For the text-containing cell, return its midpoint in [x, y] coordinate format. 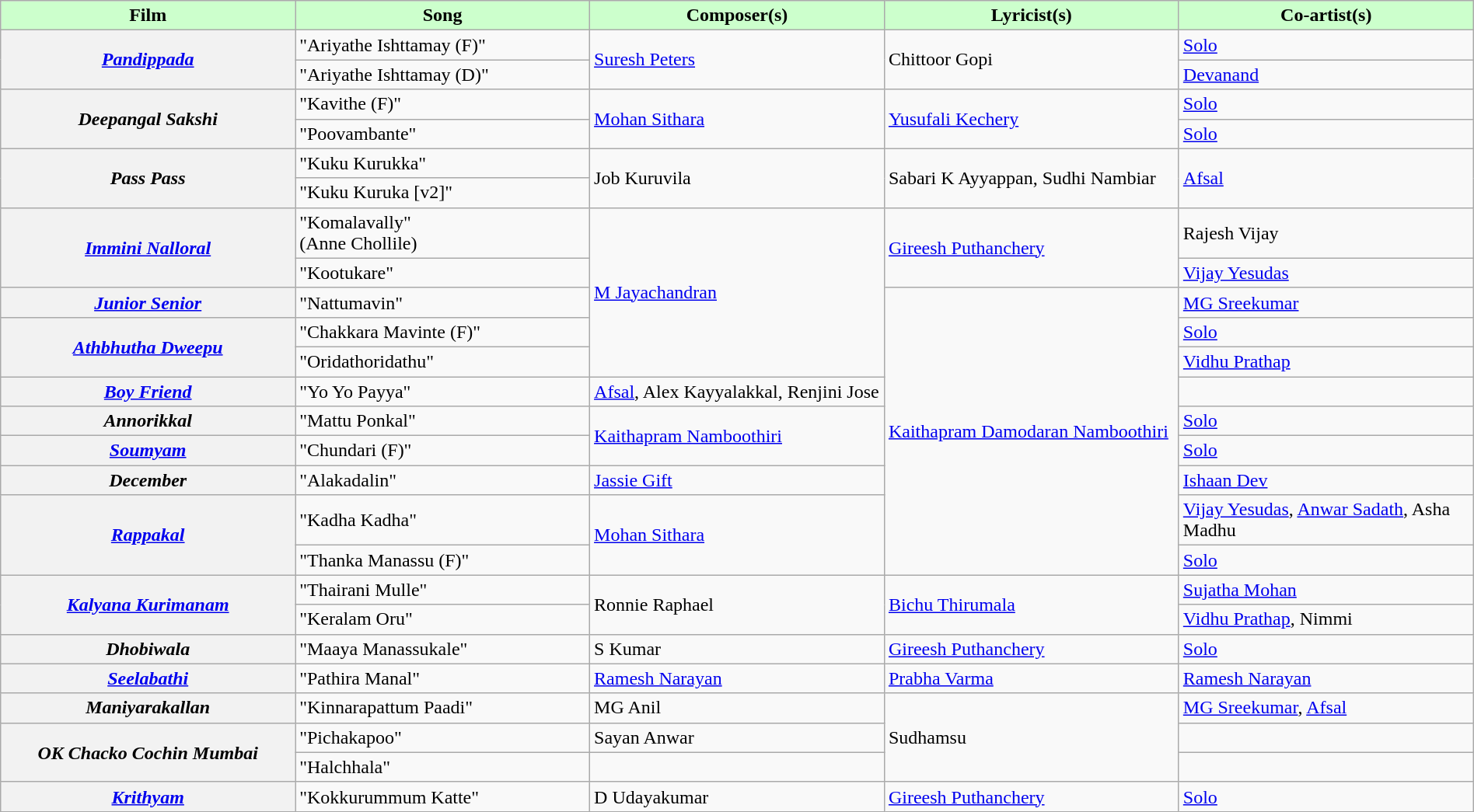
Co-artist(s) [1326, 16]
"Chundari (F)" [443, 451]
"Pichakapoo" [443, 737]
"Keralam Oru" [443, 619]
Seelabathi [148, 678]
Afsal, Alex Kayyalakkal, Renjini Jose [737, 391]
Dhobiwala [148, 649]
"Oridathoridathu" [443, 361]
Chittoor Gopi [1031, 60]
Afsal [1326, 178]
"Yo Yo Payya" [443, 391]
Pandippada [148, 60]
December [148, 480]
Rajesh Vijay [1326, 233]
Deepangal Sakshi [148, 119]
"Thairani Mulle" [443, 590]
Vijay Yesudas, Anwar Sadath, Asha Madhu [1326, 521]
Prabha Varma [1031, 678]
Immini Nalloral [148, 247]
Sujatha Mohan [1326, 590]
Kaithapram Namboothiri [737, 436]
"Halchhala" [443, 767]
MG Sreekumar, Afsal [1326, 708]
Krithyam [148, 796]
Sabari K Ayyappan, Sudhi Nambiar [1031, 178]
"Alakadalin" [443, 480]
M Jayachandran [737, 292]
"Kinnarapattum Paadi" [443, 708]
"Kuku Kurukka" [443, 163]
Devanand [1326, 75]
Kalyana Kurimanam [148, 605]
"Kuku Kuruka [v2]" [443, 193]
D Udayakumar [737, 796]
S Kumar [737, 649]
"Kavithe (F)" [443, 104]
Film [148, 16]
Song [443, 16]
"Komalavally"(Anne Chollile) [443, 233]
Lyricist(s) [1031, 16]
Job Kuruvila [737, 178]
"Pathira Manal" [443, 678]
Ishaan Dev [1326, 480]
Sudhamsu [1031, 737]
MG Anil [737, 708]
Rappakal [148, 535]
Boy Friend [148, 391]
"Thanka Manassu (F)" [443, 560]
"Kootukare" [443, 273]
"Ariyathe Ishttamay (F)" [443, 45]
Vidhu Prathap [1326, 361]
OK Chacko Cochin Mumbai [148, 752]
Suresh Peters [737, 60]
Ronnie Raphael [737, 605]
Soumyam [148, 451]
Maniyarakallan [148, 708]
MG Sreekumar [1326, 302]
"Ariyathe Ishttamay (D)" [443, 75]
Vidhu Prathap, Nimmi [1326, 619]
"Kokkurummum Katte" [443, 796]
Vijay Yesudas [1326, 273]
Sayan Anwar [737, 737]
"Nattumavin" [443, 302]
"Maaya Manassukale" [443, 649]
Pass Pass [148, 178]
Kaithapram Damodaran Namboothiri [1031, 431]
Annorikkal [148, 421]
Yusufali Kechery [1031, 119]
"Mattu Ponkal" [443, 421]
Bichu Thirumala [1031, 605]
Composer(s) [737, 16]
"Chakkara Mavinte (F)" [443, 332]
Jassie Gift [737, 480]
"Poovambante" [443, 134]
Athbhutha Dweepu [148, 347]
Junior Senior [148, 302]
"Kadha Kadha" [443, 521]
